Find where the given text appears and provide that cell's center as [x, y] coordinate. 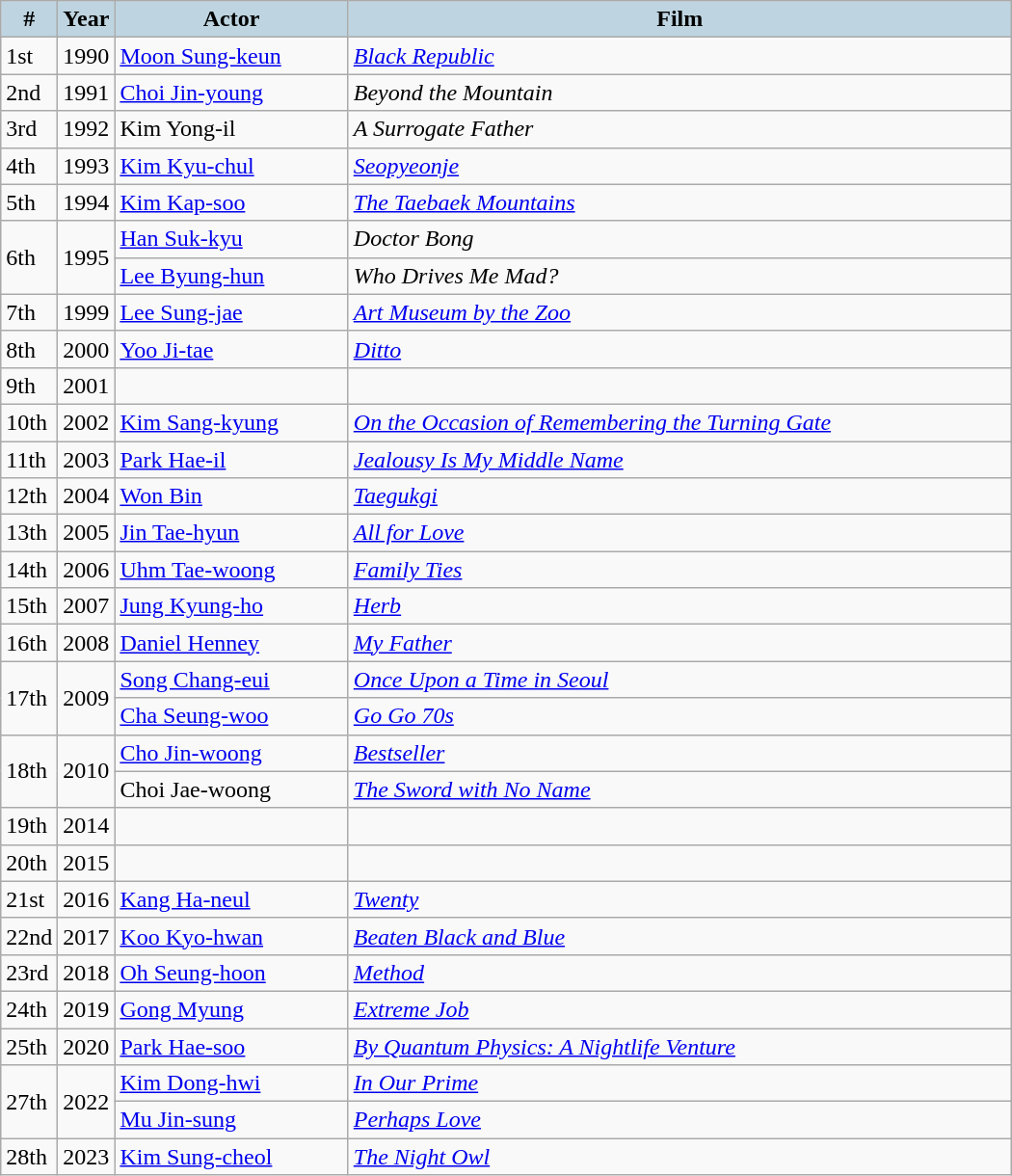
Doctor Bong [679, 239]
Lee Sung-jae [231, 312]
1999 [87, 312]
Park Hae-soo [231, 1046]
2009 [87, 698]
22nd [29, 936]
Daniel Henney [231, 643]
13th [29, 533]
2016 [87, 899]
2014 [87, 826]
2010 [87, 771]
3rd [29, 129]
Herb [679, 606]
Jealousy Is My Middle Name [679, 460]
Black Republic [679, 56]
2020 [87, 1046]
The Sword with No Name [679, 789]
24th [29, 1009]
2023 [87, 1157]
Koo Kyo-hwan [231, 936]
14th [29, 570]
27th [29, 1102]
25th [29, 1046]
Year [87, 19]
Who Drives Me Mad? [679, 276]
Won Bin [231, 496]
Choi Jin-young [231, 93]
21st [29, 899]
1991 [87, 93]
Beyond the Mountain [679, 93]
A Surrogate Father [679, 129]
16th [29, 643]
28th [29, 1157]
Han Suk-kyu [231, 239]
Kim Yong-il [231, 129]
10th [29, 422]
Kang Ha-neul [231, 899]
1990 [87, 56]
1995 [87, 257]
In Our Prime [679, 1083]
Seopyeonje [679, 166]
2022 [87, 1102]
Go Go 70s [679, 716]
2007 [87, 606]
Method [679, 973]
Bestseller [679, 753]
5th [29, 202]
1994 [87, 202]
Kim Sang-kyung [231, 422]
Twenty [679, 899]
2015 [87, 863]
By Quantum Physics: A Nightlife Venture [679, 1046]
Actor [231, 19]
Extreme Job [679, 1009]
Ditto [679, 349]
19th [29, 826]
15th [29, 606]
My Father [679, 643]
8th [29, 349]
1993 [87, 166]
Taegukgi [679, 496]
Moon Sung-keun [231, 56]
Cha Seung-woo [231, 716]
Song Chang-eui [231, 680]
Jin Tae-hyun [231, 533]
Mu Jin-sung [231, 1120]
Kim Dong-hwi [231, 1083]
Uhm Tae-woong [231, 570]
2008 [87, 643]
18th [29, 771]
11th [29, 460]
Family Ties [679, 570]
The Night Owl [679, 1157]
2002 [87, 422]
23rd [29, 973]
2004 [87, 496]
All for Love [679, 533]
2001 [87, 386]
# [29, 19]
Once Upon a Time in Seoul [679, 680]
2018 [87, 973]
Kim Sung-cheol [231, 1157]
20th [29, 863]
2005 [87, 533]
On the Occasion of Remembering the Turning Gate [679, 422]
Beaten Black and Blue [679, 936]
2000 [87, 349]
Perhaps Love [679, 1120]
1st [29, 56]
2017 [87, 936]
1992 [87, 129]
7th [29, 312]
4th [29, 166]
Choi Jae-woong [231, 789]
Art Museum by the Zoo [679, 312]
2019 [87, 1009]
2006 [87, 570]
Gong Myung [231, 1009]
Oh Seung-hoon [231, 973]
6th [29, 257]
The Taebaek Mountains [679, 202]
Film [679, 19]
Kim Kyu-chul [231, 166]
Cho Jin-woong [231, 753]
17th [29, 698]
Kim Kap-soo [231, 202]
Yoo Ji-tae [231, 349]
2nd [29, 93]
Lee Byung-hun [231, 276]
9th [29, 386]
Park Hae-il [231, 460]
Jung Kyung-ho [231, 606]
12th [29, 496]
2003 [87, 460]
